For the text-containing cell, return its midpoint in [x, y] coordinate format. 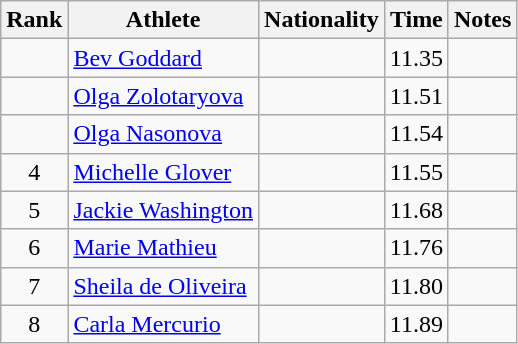
11.89 [416, 324]
11.54 [416, 134]
5 [34, 210]
Time [416, 20]
Olga Zolotaryova [164, 96]
Sheila de Oliveira [164, 286]
Notes [482, 20]
4 [34, 172]
Jackie Washington [164, 210]
Olga Nasonova [164, 134]
11.68 [416, 210]
8 [34, 324]
Rank [34, 20]
Michelle Glover [164, 172]
Bev Goddard [164, 58]
11.76 [416, 248]
Carla Mercurio [164, 324]
11.55 [416, 172]
Marie Mathieu [164, 248]
Athlete [164, 20]
11.51 [416, 96]
11.35 [416, 58]
6 [34, 248]
11.80 [416, 286]
7 [34, 286]
Nationality [322, 20]
